Return the (X, Y) coordinate for the center point of the cell that contains the specified text.  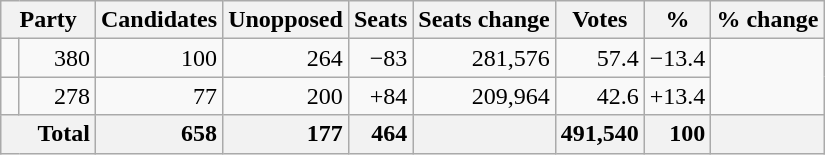
Seats (380, 20)
380 (58, 58)
Votes (600, 20)
Seats change (484, 20)
Total (48, 134)
491,540 (600, 134)
464 (380, 134)
Unopposed (286, 20)
281,576 (484, 58)
−83 (380, 58)
+84 (380, 96)
42.6 (600, 96)
177 (286, 134)
+13.4 (678, 96)
278 (58, 96)
% (678, 20)
658 (160, 134)
57.4 (600, 58)
−13.4 (678, 58)
Party (48, 20)
Candidates (160, 20)
209,964 (484, 96)
77 (160, 96)
264 (286, 58)
200 (286, 96)
% change (768, 20)
